Output the [x, y] coordinate of the center of the cell containing the given text.  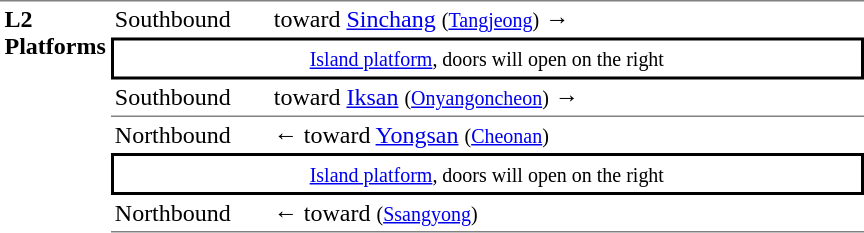
← toward (Ssangyong) [566, 214]
← toward Yongsan (Cheonan) [566, 135]
L2Platforms [55, 116]
toward Sinchang (Tangjeong) → [566, 19]
toward Iksan (Onyangoncheon) → [566, 98]
